Find where the given text appears and provide that cell's center as (x, y) coordinate. 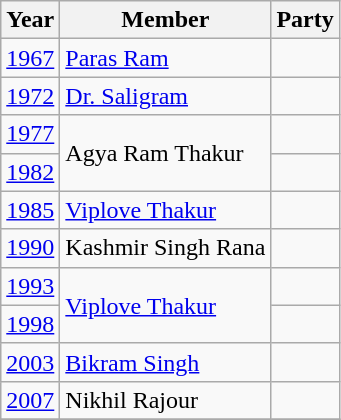
Kashmir Singh Rana (166, 248)
2007 (30, 400)
Member (166, 20)
Year (30, 20)
1982 (30, 172)
1998 (30, 324)
Party (305, 20)
2003 (30, 362)
1967 (30, 58)
1977 (30, 134)
Bikram Singh (166, 362)
1972 (30, 96)
Paras Ram (166, 58)
1993 (30, 286)
1990 (30, 248)
Agya Ram Thakur (166, 153)
1985 (30, 210)
Dr. Saligram (166, 96)
Nikhil Rajour (166, 400)
